For the text-containing cell, return its midpoint in (x, y) coordinate format. 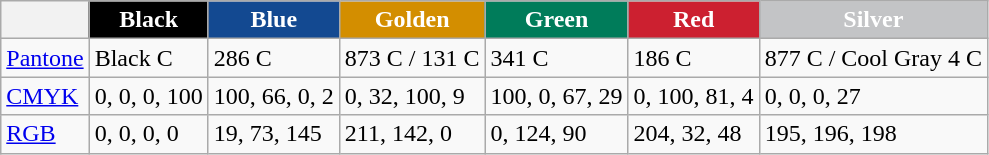
186 C (694, 58)
0, 0, 0, 27 (873, 96)
873 C / 131 C (412, 58)
CMYK (45, 96)
0, 32, 100, 9 (412, 96)
195, 196, 198 (873, 134)
100, 66, 0, 2 (274, 96)
286 C (274, 58)
204, 32, 48 (694, 134)
Pantone (45, 58)
Blue (274, 20)
Green (556, 20)
341 C (556, 58)
0, 0, 0, 100 (148, 96)
RGB (45, 134)
100, 0, 67, 29 (556, 96)
0, 100, 81, 4 (694, 96)
877 C / Cool Gray 4 C (873, 58)
Black (148, 20)
19, 73, 145 (274, 134)
0, 124, 90 (556, 134)
0, 0, 0, 0 (148, 134)
Silver (873, 20)
211, 142, 0 (412, 134)
Golden (412, 20)
Black C (148, 58)
Red (694, 20)
